Pinpoint the cell where the given text exists, returning its (X, Y) midpoint coordinate. 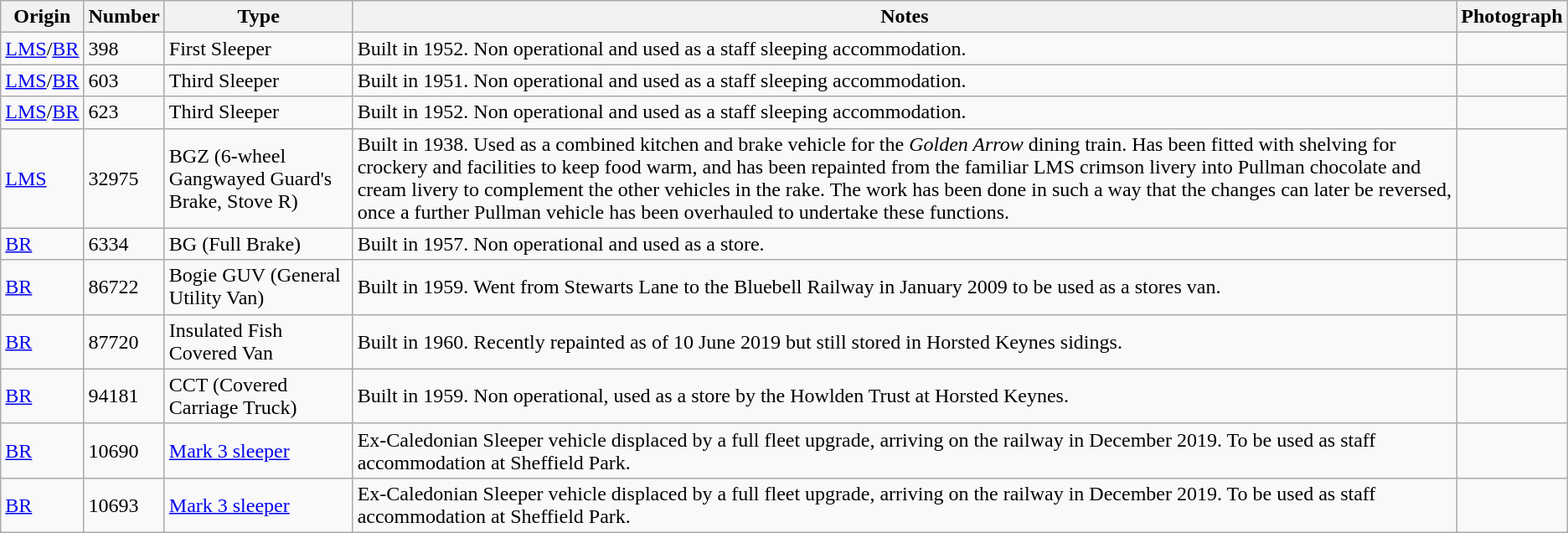
87720 (124, 342)
32975 (124, 178)
Built in 1959. Went from Stewarts Lane to the Bluebell Railway in January 2009 to be used as a stores van. (905, 287)
BG (Full Brake) (258, 244)
Built in 1957. Non operational and used as a store. (905, 244)
Photograph (1512, 17)
Bogie GUV (General Utility Van) (258, 287)
398 (124, 49)
Type (258, 17)
Built in 1960. Recently repainted as of 10 June 2019 but still stored in Horsted Keynes sidings. (905, 342)
10690 (124, 451)
603 (124, 80)
623 (124, 112)
Insulated Fish Covered Van (258, 342)
86722 (124, 287)
LMS (42, 178)
Built in 1959. Non operational, used as a store by the Howlden Trust at Horsted Keynes. (905, 396)
10693 (124, 505)
6334 (124, 244)
First Sleeper (258, 49)
94181 (124, 396)
Number (124, 17)
CCT (Covered Carriage Truck) (258, 396)
Origin (42, 17)
BGZ (6-wheel Gangwayed Guard's Brake, Stove R) (258, 178)
Built in 1951. Non operational and used as a staff sleeping accommodation. (905, 80)
Notes (905, 17)
